Scan for the cell matching the given text and deliver its [X, Y] coordinate at center. 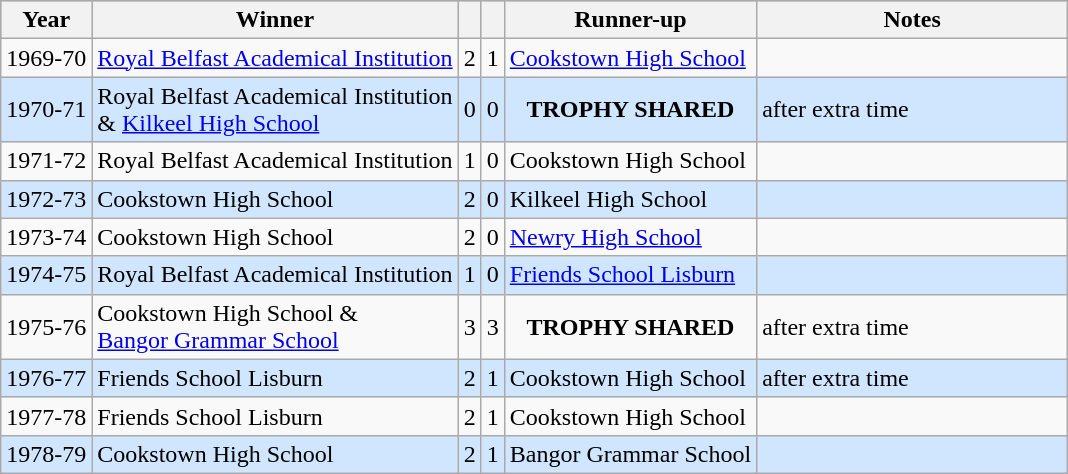
Runner-up [630, 20]
1976-77 [46, 378]
Bangor Grammar School [630, 454]
Royal Belfast Academical Institution& Kilkeel High School [275, 110]
1971-72 [46, 161]
Winner [275, 20]
Year [46, 20]
1969-70 [46, 58]
1970-71 [46, 110]
Kilkeel High School [630, 199]
1975-76 [46, 326]
1972-73 [46, 199]
Newry High School [630, 237]
1977-78 [46, 416]
Cookstown High School &Bangor Grammar School [275, 326]
1978-79 [46, 454]
1974-75 [46, 275]
Notes [912, 20]
1973-74 [46, 237]
